Return the [x, y] coordinate for the center point of the cell that contains the specified text.  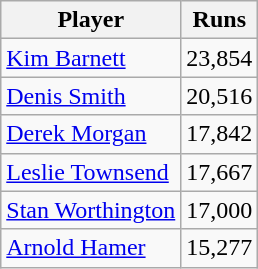
23,854 [220, 58]
Stan Worthington [91, 210]
Derek Morgan [91, 134]
17,842 [220, 134]
Leslie Townsend [91, 172]
20,516 [220, 96]
Kim Barnett [91, 58]
Arnold Hamer [91, 248]
17,667 [220, 172]
Runs [220, 20]
Denis Smith [91, 96]
15,277 [220, 248]
17,000 [220, 210]
Player [91, 20]
